Find where the given text appears and provide that cell's center as (x, y) coordinate. 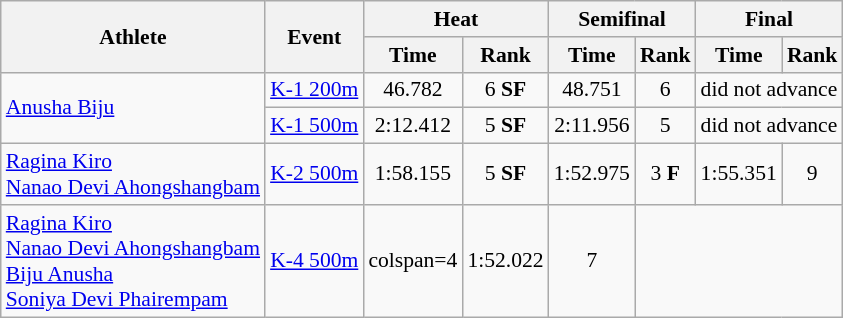
Semifinal (622, 19)
2:12.412 (412, 126)
Heat (456, 19)
1:52.975 (592, 174)
1:55.351 (739, 174)
Event (314, 36)
3 F (666, 174)
6 SF (505, 90)
6 (666, 90)
K-1 500m (314, 126)
2:11.956 (592, 126)
1:58.155 (412, 174)
9 (812, 174)
7 (592, 261)
K-1 200m (314, 90)
K-4 500m (314, 261)
Anusha Biju (133, 108)
Final (770, 19)
colspan=4 (412, 261)
1:52.022 (505, 261)
5 (666, 126)
K-2 500m (314, 174)
Ragina KiroNanao Devi Ahongshangbam (133, 174)
Ragina KiroNanao Devi AhongshangbamBiju AnushaSoniya Devi Phairempam (133, 261)
Athlete (133, 36)
48.751 (592, 90)
46.782 (412, 90)
